Find where the given text appears and provide that cell's center as [X, Y] coordinate. 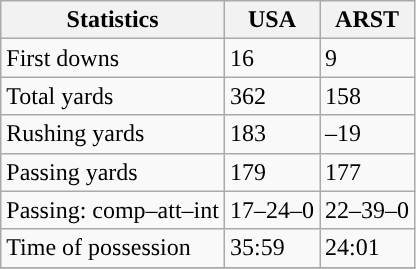
183 [272, 134]
ARST [368, 20]
–19 [368, 134]
362 [272, 96]
17–24–0 [272, 210]
22–39–0 [368, 210]
179 [272, 172]
Time of possession [113, 248]
35:59 [272, 248]
Passing: comp–att–int [113, 210]
Passing yards [113, 172]
24:01 [368, 248]
177 [368, 172]
USA [272, 20]
Rushing yards [113, 134]
Total yards [113, 96]
Statistics [113, 20]
First downs [113, 58]
16 [272, 58]
9 [368, 58]
158 [368, 96]
